Find where the given text appears and provide that cell's center as (X, Y) coordinate. 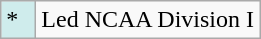
* (18, 20)
Led NCAA Division I (148, 20)
